Provide the [x, y] coordinate of the cell's center where the given text is located.  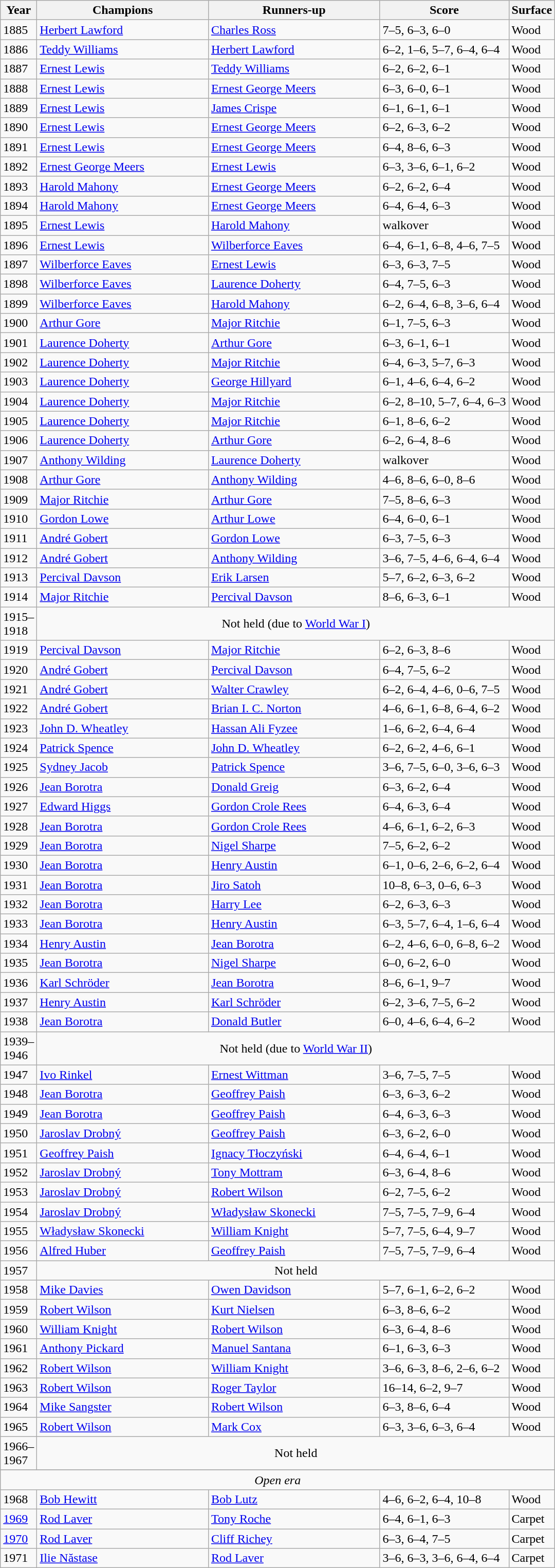
6–4, 6–4, 6–3 [444, 206]
3–6, 7–5, 4–6, 6–4, 6–4 [444, 558]
1913 [18, 578]
1929 [18, 845]
1938 [18, 1022]
1890 [18, 127]
1–6, 6–2, 6–4, 6–4 [444, 728]
6–2, 6–4, 8–6 [444, 440]
Charles Ross [294, 30]
6–2, 6–4, 4–6, 0–6, 7–5 [444, 689]
6–1, 6–1, 6–1 [444, 108]
Donald Greig [294, 787]
4–6, 8–6, 6–0, 8–6 [444, 479]
Year [18, 10]
6–2, 6–3, 8–6 [444, 650]
1906 [18, 440]
1960 [18, 1329]
1900 [18, 323]
Mark Cox [294, 1427]
1966–1967 [18, 1453]
Not held (due to World War I) [296, 624]
1905 [18, 421]
1922 [18, 709]
6–0, 4–6, 6–4, 6–2 [444, 1022]
1887 [18, 69]
1964 [18, 1407]
1936 [18, 983]
6–3, 7–5, 6–3 [444, 538]
Walter Crawley [294, 689]
6–2, 7–5, 6–2 [444, 1192]
1928 [18, 826]
5–7, 7–5, 6–4, 9–7 [444, 1231]
Champions [123, 10]
3–6, 7–5, 6–0, 3–6, 6–3 [444, 767]
1915–1918 [18, 624]
6–3, 6–3, 6–2 [444, 1094]
7–5, 8–6, 6–3 [444, 499]
1888 [18, 88]
1955 [18, 1231]
1895 [18, 225]
6–2, 3–6, 7–5, 6–2 [444, 1002]
6–4, 6–3, 5–7, 6–3 [444, 362]
Ignacy Tłoczyński [294, 1153]
1910 [18, 519]
1901 [18, 343]
6–4, 7–5, 6–3 [444, 284]
1954 [18, 1211]
1925 [18, 767]
1920 [18, 670]
1908 [18, 479]
Roger Taylor [294, 1388]
6–2, 6–2, 4–6, 6–1 [444, 748]
Runners-up [294, 10]
1939–1946 [18, 1048]
1911 [18, 538]
1889 [18, 108]
6–3, 8–6, 6–2 [444, 1309]
6–3, 6–2, 6–4 [444, 787]
1899 [18, 304]
3–6, 6–3, 3–6, 6–4, 6–4 [444, 1558]
6–4, 6–1, 6–3 [444, 1519]
6–2, 1–6, 5–7, 6–4, 6–4 [444, 49]
1886 [18, 49]
6–1, 0–6, 2–6, 6–2, 6–4 [444, 865]
Score [444, 10]
6–4, 7–5, 6–2 [444, 670]
6–2, 8–10, 5–7, 6–4, 6–3 [444, 401]
1947 [18, 1075]
1963 [18, 1388]
6–3, 6–3, 7–5 [444, 265]
Anthony Pickard [123, 1349]
6–4, 8–6, 6–3 [444, 147]
6–4, 6–0, 6–1 [444, 519]
1894 [18, 206]
Bob Lutz [294, 1499]
1930 [18, 865]
1952 [18, 1172]
6–4, 6–4, 6–1 [444, 1153]
1903 [18, 382]
Ilie Năstase [123, 1558]
1912 [18, 558]
1896 [18, 245]
1951 [18, 1153]
1948 [18, 1094]
Mike Sangster [123, 1407]
1971 [18, 1558]
1935 [18, 963]
7–5, 6–3, 6–0 [444, 30]
6–3, 3–6, 6–1, 6–2 [444, 167]
4–6, 6–2, 6–4, 10–8 [444, 1499]
Arthur Lowe [294, 519]
6–1, 7–5, 6–3 [444, 323]
6–3, 6–2, 6–0 [444, 1133]
1958 [18, 1290]
1933 [18, 924]
1923 [18, 728]
6–4, 6–3, 6–4 [444, 806]
6–4, 6–1, 6–8, 4–6, 7–5 [444, 245]
Surface [532, 10]
1934 [18, 944]
6–3, 3–6, 6–3, 6–4 [444, 1427]
Open era [277, 1480]
3–6, 6–3, 8–6, 2–6, 6–2 [444, 1368]
5–7, 6–1, 6–2, 6–2 [444, 1290]
1962 [18, 1368]
10–8, 6–3, 0–6, 6–3 [444, 884]
1907 [18, 460]
1904 [18, 401]
6–2, 6–3, 6–3 [444, 905]
1891 [18, 147]
Brian I. C. Norton [294, 709]
1926 [18, 787]
6–1, 6–3, 6–3 [444, 1349]
1892 [18, 167]
Ernest Wittman [294, 1075]
Manuel Santana [294, 1349]
6–3, 5–7, 6–4, 1–6, 6–4 [444, 924]
1924 [18, 748]
6–3, 6–4, 7–5 [444, 1538]
6–4, 6–3, 6–3 [444, 1114]
1931 [18, 884]
1956 [18, 1251]
1885 [18, 30]
1897 [18, 265]
Not held (due to World War II) [296, 1048]
1898 [18, 284]
6–3, 6–1, 6–1 [444, 343]
6–0, 6–2, 6–0 [444, 963]
8–6, 6–1, 9–7 [444, 983]
Bob Hewitt [123, 1499]
1959 [18, 1309]
1970 [18, 1538]
1921 [18, 689]
3–6, 7–5, 7–5 [444, 1075]
1961 [18, 1349]
Tony Mottram [294, 1172]
4–6, 6–1, 6–8, 6–4, 6–2 [444, 709]
6–2, 6–4, 6–8, 3–6, 6–4 [444, 304]
6–1, 8–6, 6–2 [444, 421]
6–3, 8–6, 6–4 [444, 1407]
Erik Larsen [294, 578]
Donald Butler [294, 1022]
Jiro Satoh [294, 884]
Cliff Richey [294, 1538]
6–1, 4–6, 6–4, 6–2 [444, 382]
1949 [18, 1114]
George Hillyard [294, 382]
Owen Davidson [294, 1290]
6–2, 6–2, 6–4 [444, 186]
4–6, 6–1, 6–2, 6–3 [444, 826]
1902 [18, 362]
1932 [18, 905]
1969 [18, 1519]
1968 [18, 1499]
Kurt Nielsen [294, 1309]
6–2, 6–2, 6–1 [444, 69]
1965 [18, 1427]
Alfred Huber [123, 1251]
Harry Lee [294, 905]
5–7, 6–2, 6–3, 6–2 [444, 578]
6–2, 4–6, 6–0, 6–8, 6–2 [444, 944]
Tony Roche [294, 1519]
1937 [18, 1002]
1914 [18, 597]
1953 [18, 1192]
Mike Davies [123, 1290]
1909 [18, 499]
1919 [18, 650]
8–6, 6–3, 6–1 [444, 597]
Edward Higgs [123, 806]
7–5, 6–2, 6–2 [444, 845]
1893 [18, 186]
1950 [18, 1133]
6–3, 6–0, 6–1 [444, 88]
Ivo Rinkel [123, 1075]
16–14, 6–2, 9–7 [444, 1388]
6–2, 6–3, 6–2 [444, 127]
1927 [18, 806]
1957 [18, 1270]
Hassan Ali Fyzee [294, 728]
Sydney Jacob [123, 767]
James Crispe [294, 108]
